From the cell containing the given text, extract its center point as [x, y] coordinate. 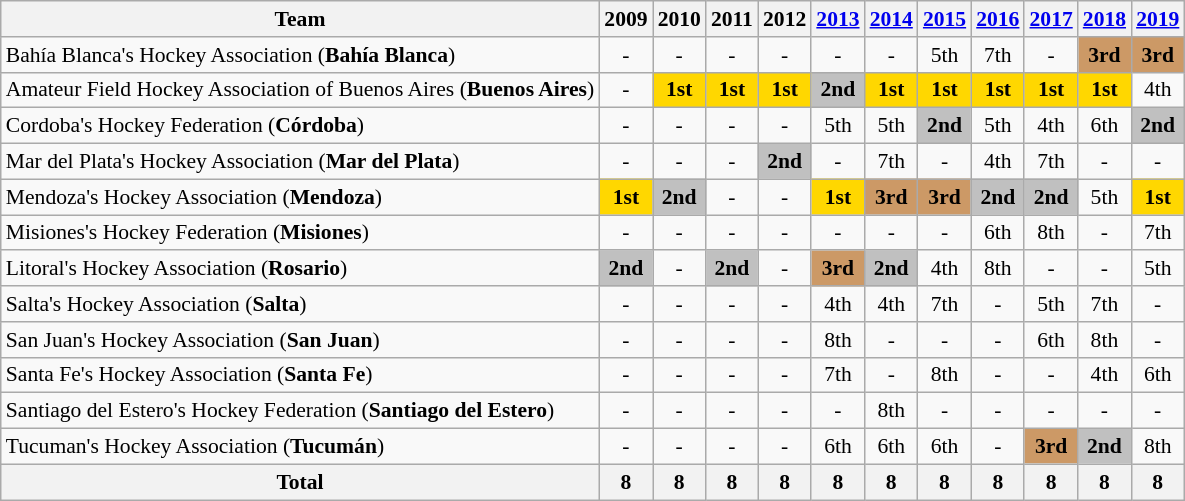
Mendoza's Hockey Association (Mendoza) [300, 197]
2013 [838, 19]
Team [300, 19]
Misiones's Hockey Federation (Misiones) [300, 233]
2015 [944, 19]
Mar del Plata's Hockey Association (Mar del Plata) [300, 162]
Santa Fe's Hockey Association (Santa Fe) [300, 375]
Litoral's Hockey Association (Rosario) [300, 269]
2018 [1104, 19]
2016 [998, 19]
2010 [680, 19]
2009 [626, 19]
Amateur Field Hockey Association of Buenos Aires (Buenos Aires) [300, 90]
Salta's Hockey Association (Salta) [300, 304]
San Juan's Hockey Association (San Juan) [300, 340]
2012 [784, 19]
Bahía Blanca's Hockey Association (Bahía Blanca) [300, 55]
Tucuman's Hockey Association (Tucumán) [300, 447]
Cordoba's Hockey Federation (Córdoba) [300, 126]
2011 [732, 19]
Total [300, 482]
2014 [892, 19]
2017 [1050, 19]
Santiago del Estero's Hockey Federation (Santiago del Estero) [300, 411]
2019 [1158, 19]
